Determine the (X, Y) coordinate at the center of the cell enclosing the given text.  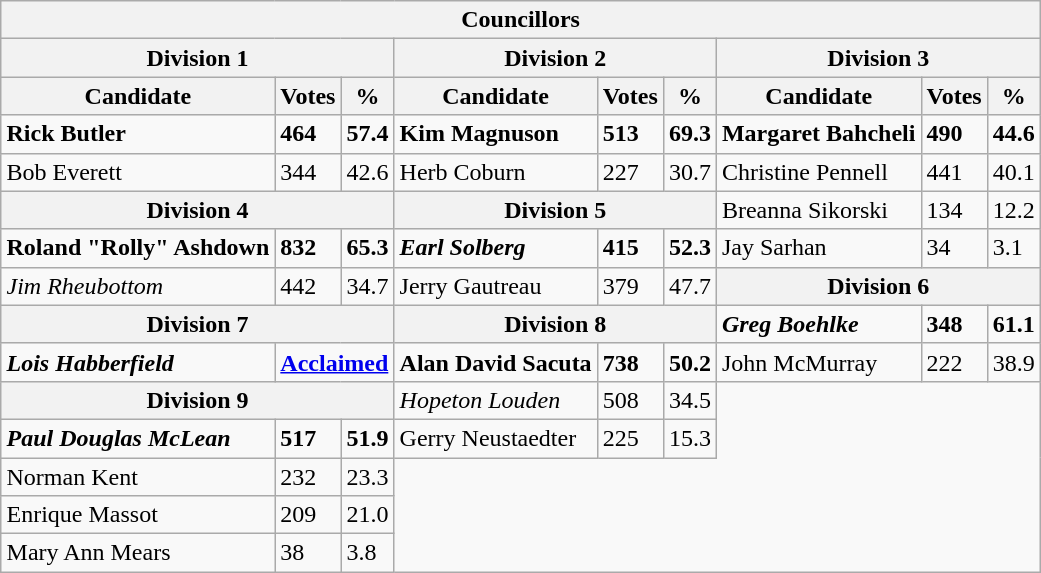
Greg Boehlke (818, 324)
Breanna Sikorski (818, 210)
490 (954, 134)
47.7 (690, 286)
40.1 (1014, 172)
513 (630, 134)
Division 7 (198, 324)
134 (954, 210)
15.3 (690, 438)
Alan David Sacuta (496, 362)
222 (954, 362)
57.4 (368, 134)
Division 1 (198, 58)
30.7 (690, 172)
3.1 (1014, 248)
34.5 (690, 400)
Acclaimed (334, 362)
61.1 (1014, 324)
34 (954, 248)
Lois Habberfield (138, 362)
Herb Coburn (496, 172)
415 (630, 248)
38.9 (1014, 362)
Bob Everett (138, 172)
227 (630, 172)
Margaret Bahcheli (818, 134)
Jay Sarhan (818, 248)
738 (630, 362)
379 (630, 286)
Roland "Rolly" Ashdown (138, 248)
Councillors (520, 20)
52.3 (690, 248)
441 (954, 172)
464 (308, 134)
Earl Solberg (496, 248)
Hopeton Louden (496, 400)
348 (954, 324)
Division 3 (878, 58)
232 (308, 477)
442 (308, 286)
John McMurray (818, 362)
44.6 (1014, 134)
21.0 (368, 515)
Jim Rheubottom (138, 286)
209 (308, 515)
65.3 (368, 248)
Division 6 (878, 286)
Christine Pennell (818, 172)
Gerry Neustaedter (496, 438)
Rick Butler (138, 134)
Division 5 (555, 210)
Division 2 (555, 58)
Jerry Gautreau (496, 286)
Mary Ann Mears (138, 553)
3.8 (368, 553)
23.3 (368, 477)
Division 8 (555, 324)
517 (308, 438)
34.7 (368, 286)
508 (630, 400)
Norman Kent (138, 477)
Paul Douglas McLean (138, 438)
42.6 (368, 172)
50.2 (690, 362)
Division 4 (198, 210)
225 (630, 438)
344 (308, 172)
Enrique Massot (138, 515)
69.3 (690, 134)
12.2 (1014, 210)
832 (308, 248)
Division 9 (198, 400)
38 (308, 553)
Kim Magnuson (496, 134)
51.9 (368, 438)
